Determine the (X, Y) coordinate at the center of the cell enclosing the given text.  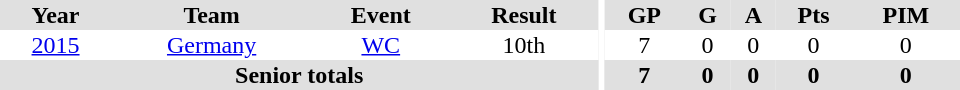
Team (212, 15)
PIM (906, 15)
Pts (813, 15)
2015 (56, 45)
10th (524, 45)
Result (524, 15)
Year (56, 15)
G (708, 15)
Germany (212, 45)
WC (380, 45)
A (753, 15)
GP (644, 15)
Senior totals (299, 75)
Event (380, 15)
